Return the [x, y] coordinate for the center point of the cell that contains the specified text.  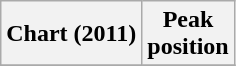
Chart (2011) [72, 34]
Peakposition [188, 34]
